Search for the cell housing the specified text and yield its (X, Y) center coordinate. 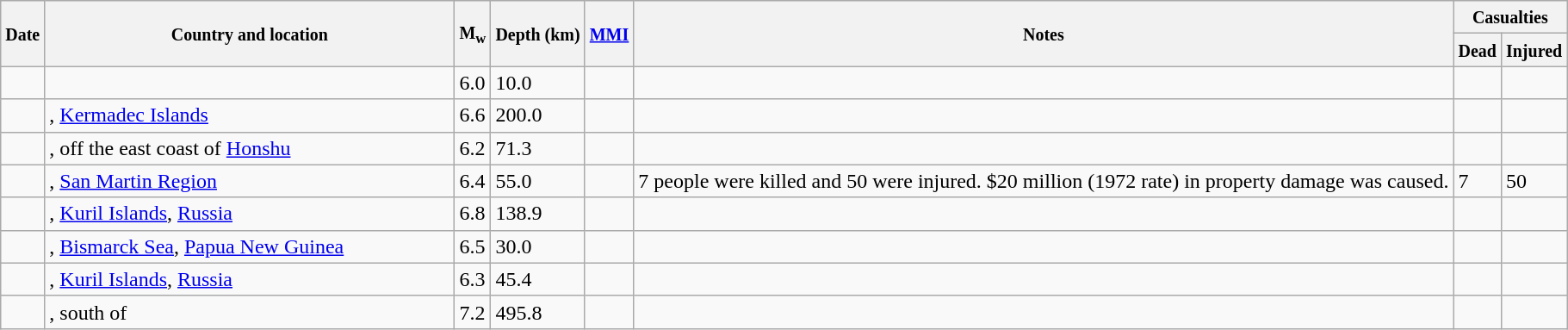
7.2 (473, 312)
7 people were killed and 50 were injured. $20 million (1972 rate) in property damage was caused. (1044, 181)
7 (1478, 181)
6.3 (473, 279)
6.8 (473, 214)
71.3 (537, 148)
55.0 (537, 181)
6.4 (473, 181)
Injured (1534, 50)
MMI (610, 34)
138.9 (537, 214)
Mw (473, 34)
495.8 (537, 312)
6.0 (473, 83)
50 (1534, 181)
, San Martin Region (250, 181)
200.0 (537, 115)
Date (22, 34)
6.6 (473, 115)
, Kermadec Islands (250, 115)
6.2 (473, 148)
Country and location (250, 34)
6.5 (473, 246)
, off the east coast of Honshu (250, 148)
Notes (1044, 34)
30.0 (537, 246)
, south of (250, 312)
Depth (km) (537, 34)
, Bismarck Sea, Papua New Guinea (250, 246)
Dead (1478, 50)
45.4 (537, 279)
10.0 (537, 83)
Casualties (1510, 17)
